Extract the (X, Y) coordinate from the center of the cell holding the provided text.  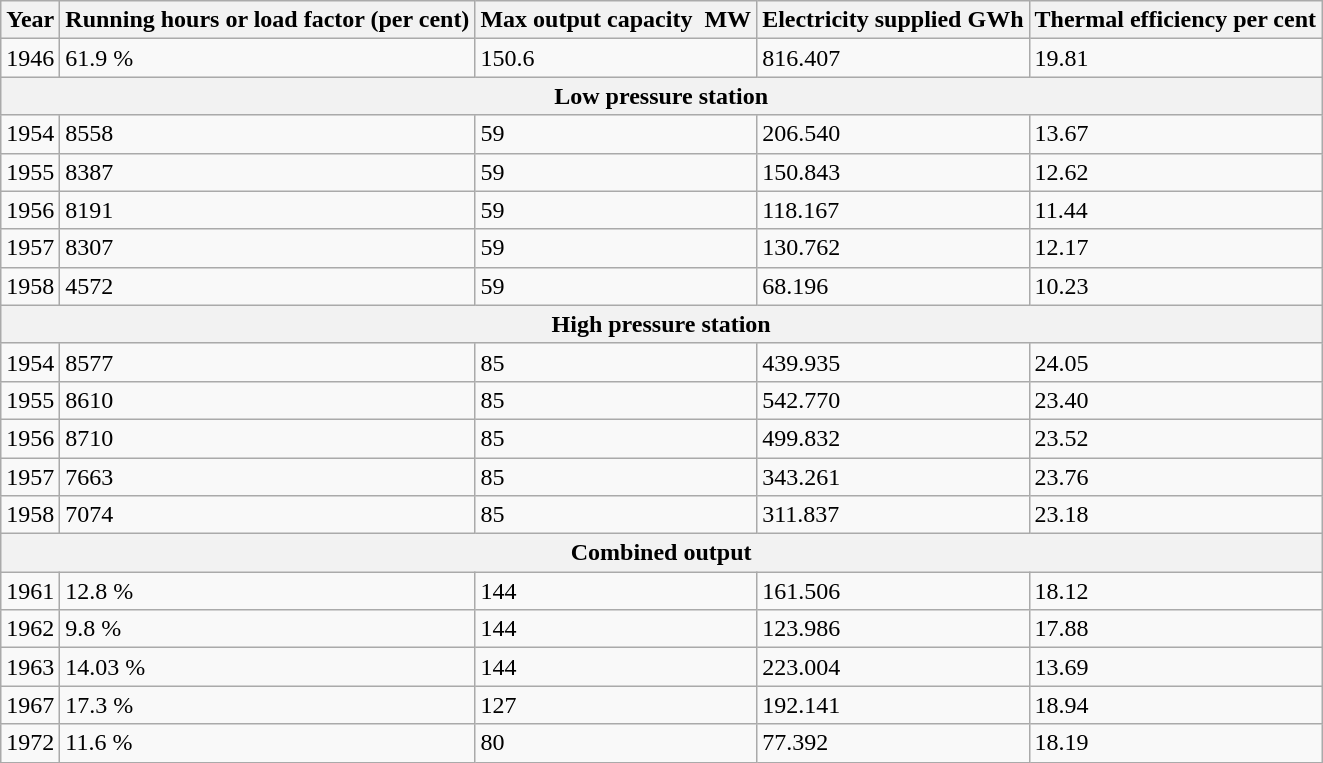
77.392 (893, 743)
118.167 (893, 210)
Electricity supplied GWh (893, 20)
8307 (268, 248)
8610 (268, 400)
Year (30, 20)
23.18 (1176, 515)
12.62 (1176, 172)
18.12 (1176, 591)
23.40 (1176, 400)
80 (616, 743)
Running hours or load factor (per cent) (268, 20)
161.506 (893, 591)
1972 (30, 743)
7074 (268, 515)
1963 (30, 667)
Thermal efficiency per cent (1176, 20)
542.770 (893, 400)
68.196 (893, 286)
123.986 (893, 629)
192.141 (893, 705)
Low pressure station (662, 96)
499.832 (893, 438)
19.81 (1176, 58)
8387 (268, 172)
Combined output (662, 553)
7663 (268, 477)
343.261 (893, 477)
439.935 (893, 362)
8558 (268, 134)
14.03 % (268, 667)
311.837 (893, 515)
12.8 % (268, 591)
11.44 (1176, 210)
150.843 (893, 172)
8191 (268, 210)
23.52 (1176, 438)
1967 (30, 705)
130.762 (893, 248)
1946 (30, 58)
61.9 % (268, 58)
Max output capacity MW (616, 20)
127 (616, 705)
1962 (30, 629)
23.76 (1176, 477)
24.05 (1176, 362)
13.69 (1176, 667)
High pressure station (662, 324)
10.23 (1176, 286)
150.6 (616, 58)
223.004 (893, 667)
9.8 % (268, 629)
17.3 % (268, 705)
18.94 (1176, 705)
8577 (268, 362)
206.540 (893, 134)
13.67 (1176, 134)
816.407 (893, 58)
4572 (268, 286)
17.88 (1176, 629)
1961 (30, 591)
11.6 % (268, 743)
18.19 (1176, 743)
12.17 (1176, 248)
8710 (268, 438)
